Return (x, y) of the center of cell containing provided text 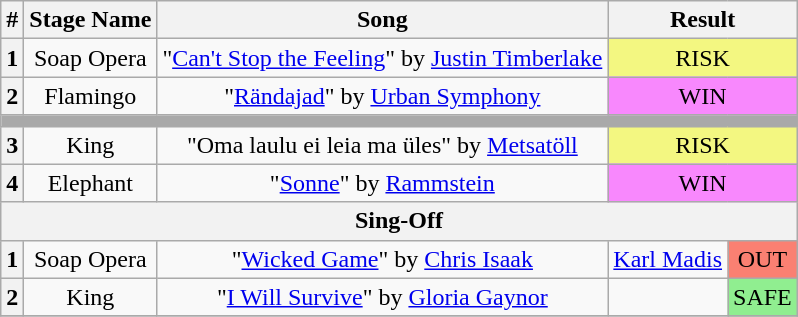
Elephant (90, 183)
Flamingo (90, 96)
Song (382, 20)
SAFE (763, 297)
"I Will Survive" by Gloria Gaynor (382, 297)
"Can't Stop the Feeling" by Justin Timberlake (382, 58)
4 (12, 183)
"Rändajad" by Urban Symphony (382, 96)
Stage Name (90, 20)
Result (702, 20)
OUT (763, 259)
"Oma laulu ei leia ma üles" by Metsatöll (382, 145)
3 (12, 145)
Karl Madis (668, 259)
# (12, 20)
Sing-Off (400, 221)
"Wicked Game" by Chris Isaak (382, 259)
"Sonne" by Rammstein (382, 183)
